Determine the (x, y) coordinate at the center of the cell enclosing the given text.  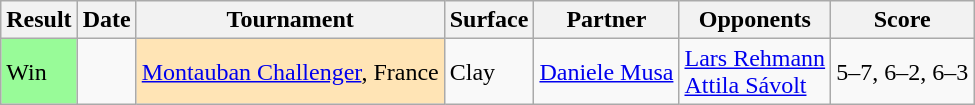
Clay (489, 72)
5–7, 6–2, 6–3 (902, 72)
Tournament (290, 20)
Partner (606, 20)
Result (39, 20)
Lars Rehmann Attila Sávolt (755, 72)
Date (106, 20)
Surface (489, 20)
Win (39, 72)
Montauban Challenger, France (290, 72)
Opponents (755, 20)
Daniele Musa (606, 72)
Score (902, 20)
